For the text-containing cell, return its midpoint in (X, Y) coordinate format. 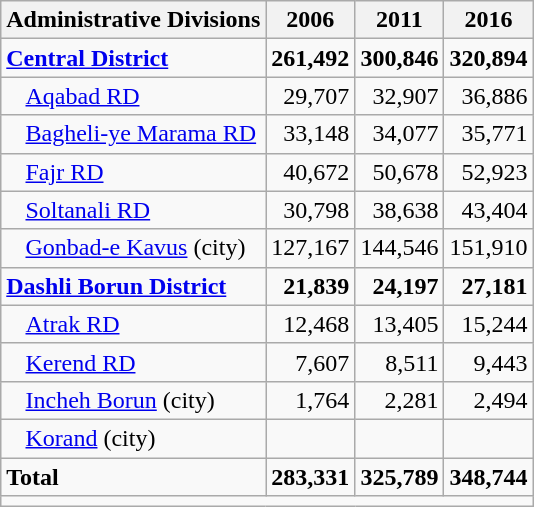
27,181 (488, 286)
2006 (310, 20)
1,764 (310, 400)
Central District (134, 58)
15,244 (488, 324)
40,672 (310, 172)
261,492 (310, 58)
Atrak RD (134, 324)
36,886 (488, 96)
Dashli Borun District (134, 286)
52,923 (488, 172)
2011 (400, 20)
144,546 (400, 248)
29,707 (310, 96)
Gonbad-e Kavus (city) (134, 248)
325,789 (400, 477)
Fajr RD (134, 172)
24,197 (400, 286)
2016 (488, 20)
33,148 (310, 134)
43,404 (488, 210)
7,607 (310, 362)
Administrative Divisions (134, 20)
32,907 (400, 96)
Aqabad RD (134, 96)
21,839 (310, 286)
9,443 (488, 362)
2,494 (488, 400)
Incheh Borun (city) (134, 400)
127,167 (310, 248)
34,077 (400, 134)
300,846 (400, 58)
2,281 (400, 400)
283,331 (310, 477)
30,798 (310, 210)
151,910 (488, 248)
Korand (city) (134, 438)
348,744 (488, 477)
8,511 (400, 362)
Kerend RD (134, 362)
Soltanali RD (134, 210)
13,405 (400, 324)
Bagheli-ye Marama RD (134, 134)
35,771 (488, 134)
38,638 (400, 210)
50,678 (400, 172)
320,894 (488, 58)
12,468 (310, 324)
Total (134, 477)
